Locate the cell with the specified text and output its [x, y] center coordinate. 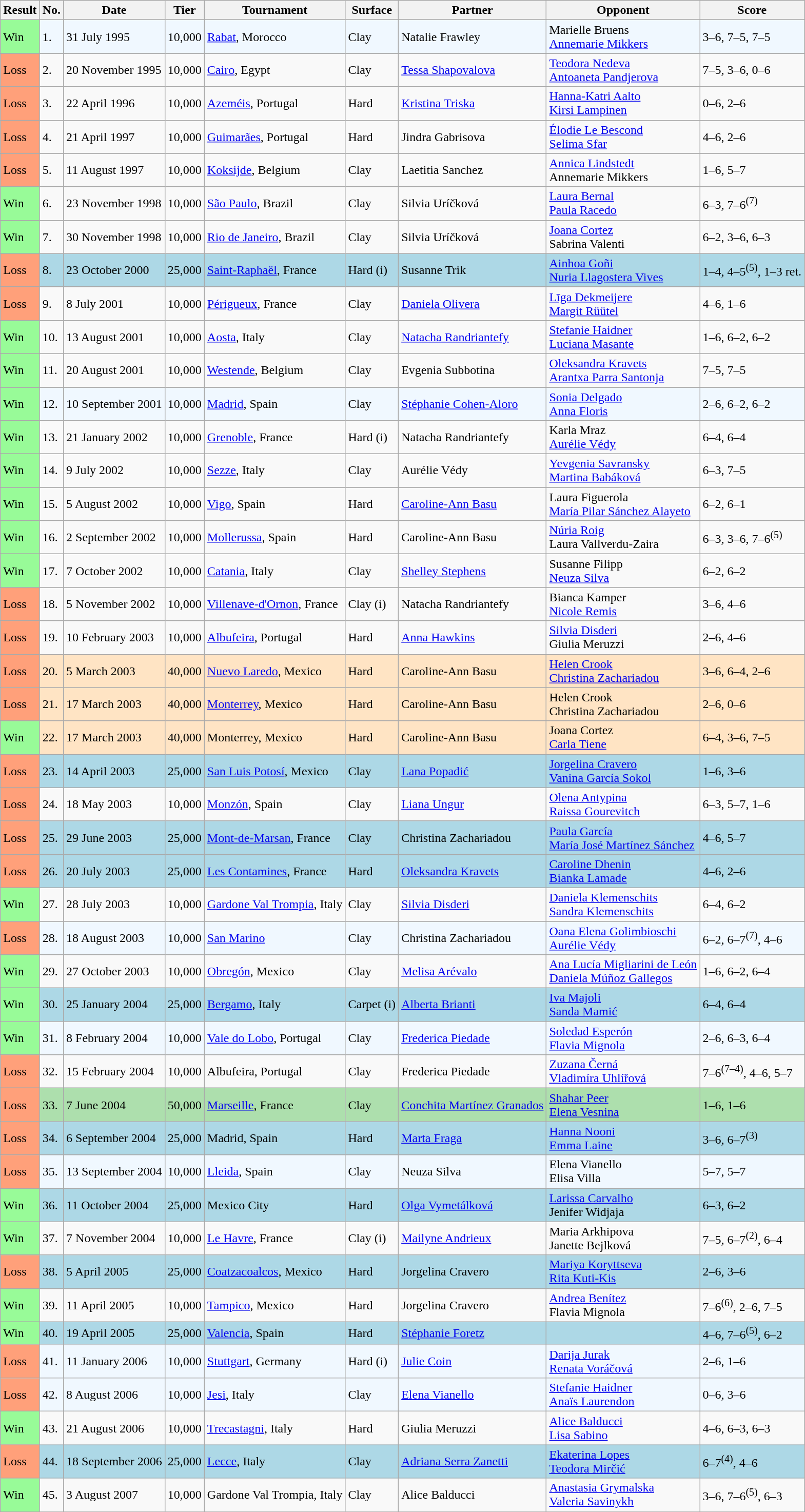
11 August 1997 [114, 170]
Monzón, Spain [275, 804]
Result [20, 10]
4–6, 5–7 [752, 837]
Andrea Benítez Flavia Mignola [623, 1305]
8 August 2006 [114, 1395]
33. [51, 1105]
7. [51, 237]
6–2, 6–2 [752, 571]
21 April 1997 [114, 136]
29 June 2003 [114, 837]
7–5, 6–7(2), 6–4 [752, 1239]
13 August 2001 [114, 337]
Sonia Delgado Anna Floris [623, 403]
Azeméis, Portugal [275, 104]
11 April 2005 [114, 1305]
Ekaterina Lopes Teodora Mirčić [623, 1461]
6–7(4), 4–6 [752, 1461]
3 August 2007 [114, 1495]
9. [51, 304]
6–2, 3–6, 6–3 [752, 237]
27 October 2003 [114, 972]
Mexico City [275, 1205]
11 October 2004 [114, 1205]
Partner [473, 10]
Carpet (i) [372, 1005]
Evgenia Subbotina [473, 370]
Surface [372, 10]
2–6, 6–2, 6–2 [752, 403]
14. [51, 471]
Les Contamines, France [275, 871]
Giulia Meruzzi [473, 1428]
30. [51, 1005]
Mollerussa, Spain [275, 538]
Alice Balducci Lisa Sabino [623, 1428]
Tessa Shapovalova [473, 70]
6–3, 7–5 [752, 471]
41. [51, 1362]
Élodie Le Bescond Selima Sfar [623, 136]
24. [51, 804]
Soledad Esperón Flavia Mignola [623, 1038]
17. [51, 571]
Le Havre, France [275, 1239]
3–6, 6–4, 2–6 [752, 671]
Bianca Kamper Nicole Remis [623, 604]
Bergamo, Italy [275, 1005]
Tampico, Mexico [275, 1305]
13. [51, 437]
Grenoble, France [275, 437]
22 April 1996 [114, 104]
34. [51, 1138]
1–6, 3–6 [752, 771]
Zuzana Černá Vladimíra Uhlířová [623, 1071]
4–6, 1–6 [752, 304]
Ainhoa Goñi Nuria Llagostera Vives [623, 270]
Teodora Nedeva Antoaneta Pandjerova [623, 70]
Jorgelina Cravero Vanina García Sokol [623, 771]
3. [51, 104]
Susanne Trik [473, 270]
Tier [185, 10]
Núria Roig Laura Vallverdu-Zaira [623, 538]
31. [51, 1038]
Laetitia Sanchez [473, 170]
9 July 2002 [114, 471]
Mont-de-Marsan, France [275, 837]
31 July 1995 [114, 37]
Ana Lucía Migliarini de León Daniela Múñoz Gallegos [623, 972]
Valencia, Spain [275, 1333]
3–6, 4–6 [752, 604]
Silvia Disderi [473, 904]
50,000 [185, 1105]
1–6, 6–2, 6–4 [752, 972]
20 November 1995 [114, 70]
5 November 2002 [114, 604]
20 August 2001 [114, 370]
Natalie Frawley [473, 37]
Laura Figuerola María Pilar Sánchez Alayeto [623, 504]
Oleksandra Kravets Arantxa Parra Santonja [623, 370]
6 September 2004 [114, 1138]
Yevgenia Savransky Martina Babáková [623, 471]
18. [51, 604]
Joana Cortez Sabrina Valenti [623, 237]
8. [51, 270]
21. [51, 704]
7 June 2004 [114, 1105]
8 February 2004 [114, 1038]
Alice Balducci [473, 1495]
7–5, 7–5 [752, 370]
2–6, 1–6 [752, 1362]
Daniela Klemenschits Sandra Klemenschits [623, 904]
Melisa Arévalo [473, 972]
7–6(7–4), 4–6, 5–7 [752, 1071]
Laura Bernal Paula Racedo [623, 203]
Lecce, Italy [275, 1461]
1. [51, 37]
2. [51, 70]
1–6, 1–6 [752, 1105]
Jesi, Italy [275, 1395]
45. [51, 1495]
Rio de Janeiro, Brazil [275, 237]
Elena Vianello Elisa Villa [623, 1172]
Périgueux, France [275, 304]
Olena Antypina Raissa Gourevitch [623, 804]
Oana Elena Golimbioschi Aurélie Védy [623, 938]
15 February 2004 [114, 1071]
Nuevo Laredo, Mexico [275, 671]
5. [51, 170]
21 August 2006 [114, 1428]
42. [51, 1395]
3–6, 7–6(5), 6–3 [752, 1495]
28 July 2003 [114, 904]
29. [51, 972]
2–6, 3–6 [752, 1271]
6–2, 6–1 [752, 504]
San Marino [275, 938]
Stuttgart, Germany [275, 1362]
Stefanie Haidner Anaïs Laurendon [623, 1395]
Rabat, Morocco [275, 37]
0–6, 2–6 [752, 104]
8 July 2001 [114, 304]
Marseille, France [275, 1105]
11 January 2006 [114, 1362]
15. [51, 504]
Sezze, Italy [275, 471]
Mariya Koryttseva Rita Kuti-Kis [623, 1271]
1–6, 5–7 [752, 170]
44. [51, 1461]
16. [51, 538]
Mailyne Andrieux [473, 1239]
Obregón, Mexico [275, 972]
Lleida, Spain [275, 1172]
5 August 2002 [114, 504]
1–6, 6–2, 6–2 [752, 337]
5 April 2005 [114, 1271]
Hanna Nooni Emma Laine [623, 1138]
Opponent [623, 10]
18 August 2003 [114, 938]
Anna Hawkins [473, 637]
27. [51, 904]
32. [51, 1071]
10 September 2001 [114, 403]
Shahar Peer Elena Vesnina [623, 1105]
6–4, 3–6, 7–5 [752, 738]
19 April 2005 [114, 1333]
14 April 2003 [114, 771]
39. [51, 1305]
3–6, 7–5, 7–5 [752, 37]
4–6, 6–3, 6–3 [752, 1428]
Stéphanie Cohen-Aloro [473, 403]
São Paulo, Brazil [275, 203]
No. [51, 10]
Anastasia Grymalska Valeria Savinykh [623, 1495]
Līga Dekmeijere Margit Rüütel [623, 304]
Maria Arkhipova Janette Bejlková [623, 1239]
28. [51, 938]
6–3, 3–6, 7–6(5) [752, 538]
Trecastagni, Italy [275, 1428]
Stéphanie Foretz [473, 1333]
2–6, 0–6 [752, 704]
5 March 2003 [114, 671]
6–3, 7–6(7) [752, 203]
Conchita Martínez Granados [473, 1105]
35. [51, 1172]
4–6, 7–6(5), 6–2 [752, 1333]
12. [51, 403]
38. [51, 1271]
San Luis Potosí, Mexico [275, 771]
5–7, 5–7 [752, 1172]
7 October 2002 [114, 571]
Silvia Disderi Giulia Meruzzi [623, 637]
Iva Majoli Sanda Mamić [623, 1005]
2–6, 6–3, 6–4 [752, 1038]
26. [51, 871]
0–6, 3–6 [752, 1395]
40. [51, 1333]
Aurélie Védy [473, 471]
2 September 2002 [114, 538]
6–3, 6–2 [752, 1205]
23 November 1998 [114, 203]
Stefanie Haidner Luciana Masante [623, 337]
Alberta Brianti [473, 1005]
Catania, Italy [275, 571]
20. [51, 671]
Elena Vianello [473, 1395]
25. [51, 837]
6–3, 5–7, 1–6 [752, 804]
7–5, 3–6, 0–6 [752, 70]
18 May 2003 [114, 804]
6–2, 6–7(7), 4–6 [752, 938]
Oleksandra Kravets [473, 871]
Cairo, Egypt [275, 70]
Annica Lindstedt Annemarie Mikkers [623, 170]
36. [51, 1205]
Hanna-Katri Aalto Kirsi Lampinen [623, 104]
Neuza Silva [473, 1172]
6. [51, 203]
Guimarães, Portugal [275, 136]
Jindra Gabrisova [473, 136]
Larissa Carvalho Jenifer Widjaja [623, 1205]
Coatzacoalcos, Mexico [275, 1271]
7 November 2004 [114, 1239]
23 October 2000 [114, 270]
20 July 2003 [114, 871]
Lana Popadić [473, 771]
Marta Fraga [473, 1138]
43. [51, 1428]
25 January 2004 [114, 1005]
Paula García María José Martínez Sánchez [623, 837]
19. [51, 637]
3–6, 6–7(3) [752, 1138]
Score [752, 10]
Joana Cortez Carla Tiene [623, 738]
Westende, Belgium [275, 370]
Darija Jurak Renata Voráčová [623, 1362]
13 September 2004 [114, 1172]
18 September 2006 [114, 1461]
30 November 1998 [114, 237]
10. [51, 337]
Marielle Bruens Annemarie Mikkers [623, 37]
4. [51, 136]
Olga Vymetálková [473, 1205]
Vale do Lobo, Portugal [275, 1038]
Vigo, Spain [275, 504]
Date [114, 10]
Tournament [275, 10]
37. [51, 1239]
7–6(6), 2–6, 7–5 [752, 1305]
Susanne Filipp Neuza Silva [623, 571]
Kristina Triska [473, 104]
22. [51, 738]
Saint-Raphaël, France [275, 270]
2–6, 4–6 [752, 637]
Karla Mraz Aurélie Védy [623, 437]
6–4, 6–2 [752, 904]
10 February 2003 [114, 637]
23. [51, 771]
Daniela Olivera [473, 304]
Villenave-d'Ornon, France [275, 604]
11. [51, 370]
Julie Coin [473, 1362]
Adriana Serra Zanetti [473, 1461]
Caroline Dhenin Bianka Lamade [623, 871]
Aosta, Italy [275, 337]
Liana Ungur [473, 804]
21 January 2002 [114, 437]
1–4, 4–5(5), 1–3 ret. [752, 270]
Koksijde, Belgium [275, 170]
Shelley Stephens [473, 571]
